Determine the (X, Y) coordinate at the center of the cell enclosing the given text.  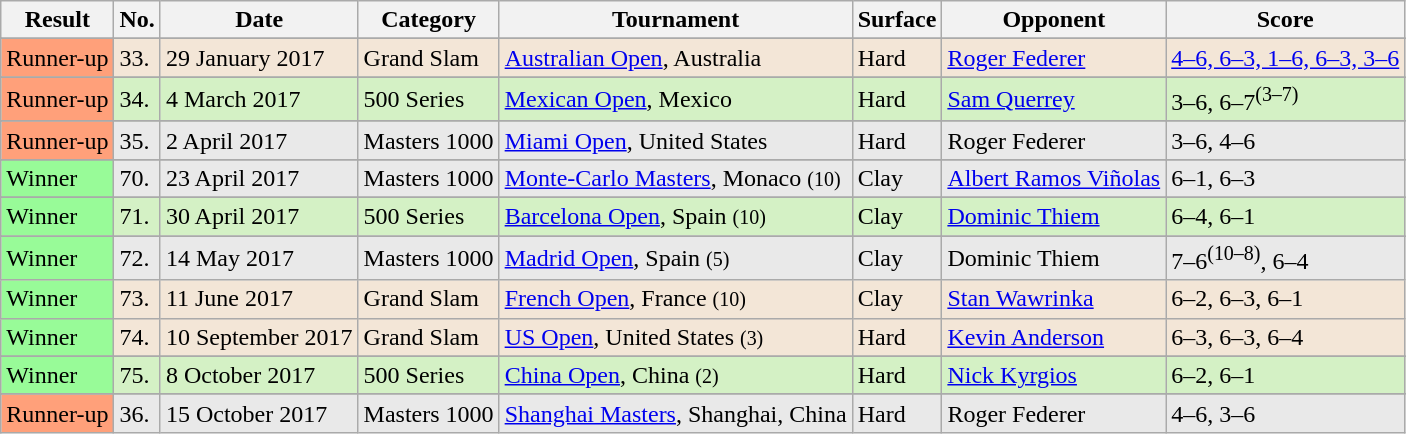
30 April 2017 (259, 217)
72. (137, 258)
15 October 2017 (259, 413)
35. (137, 140)
3–6, 4–6 (1286, 140)
China Open, China (2) (676, 375)
23 April 2017 (259, 178)
Category (428, 20)
6–4, 6–1 (1286, 217)
33. (137, 58)
74. (137, 337)
Nick Kyrgios (1054, 375)
Sam Querrey (1054, 100)
Kevin Anderson (1054, 337)
Albert Ramos Viñolas (1054, 178)
Stan Wawrinka (1054, 299)
10 September 2017 (259, 337)
6–2, 6–1 (1286, 375)
2 April 2017 (259, 140)
34. (137, 100)
4–6, 6–3, 1–6, 6–3, 3–6 (1286, 58)
US Open, United States (3) (676, 337)
Tournament (676, 20)
36. (137, 413)
Opponent (1054, 20)
No. (137, 20)
75. (137, 375)
Date (259, 20)
Monte-Carlo Masters, Monaco (10) (676, 178)
6–1, 6–3 (1286, 178)
Result (58, 20)
4 March 2017 (259, 100)
Barcelona Open, Spain (10) (676, 217)
7–6(10–8), 6–4 (1286, 258)
Madrid Open, Spain (5) (676, 258)
11 June 2017 (259, 299)
Australian Open, Australia (676, 58)
3–6, 6–7(3–7) (1286, 100)
71. (137, 217)
Surface (897, 20)
70. (137, 178)
Mexican Open, Mexico (676, 100)
73. (137, 299)
Shanghai Masters, Shanghai, China (676, 413)
14 May 2017 (259, 258)
French Open, France (10) (676, 299)
4–6, 3–6 (1286, 413)
29 January 2017 (259, 58)
8 October 2017 (259, 375)
6–3, 6–3, 6–4 (1286, 337)
6–2, 6–3, 6–1 (1286, 299)
Score (1286, 20)
Miami Open, United States (676, 140)
